Scan for the cell matching the given text and deliver its (x, y) coordinate at center. 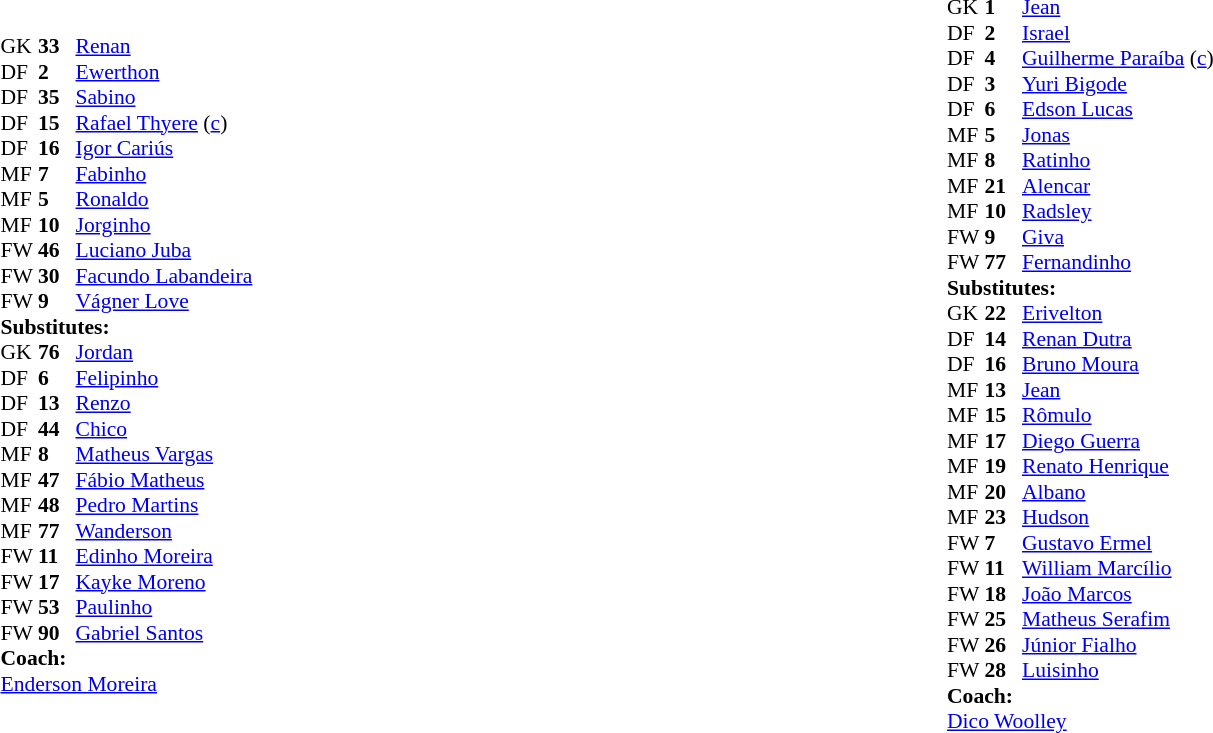
Renan (164, 46)
Jorginho (164, 224)
3 (1003, 84)
90 (57, 632)
35 (57, 97)
Gabriel Santos (164, 632)
46 (57, 250)
20 (1003, 492)
22 (1003, 313)
Enderson Moreira (126, 683)
Fabinho (164, 173)
23 (1003, 517)
Sabino (164, 97)
44 (57, 428)
Kayke Moreno (164, 581)
18 (1003, 594)
Luciano Juba (164, 250)
Rafael Thyere (c) (164, 122)
30 (57, 275)
Felipinho (164, 377)
Edinho Moreira (164, 556)
Facundo Labandeira (164, 275)
14 (1003, 339)
33 (57, 46)
Renzo (164, 403)
53 (57, 607)
Pedro Martins (164, 505)
Ewerthon (164, 71)
47 (57, 479)
25 (1003, 619)
Jordan (164, 352)
Chico (164, 428)
4 (1003, 59)
Coach: (126, 658)
Igor Cariús (164, 148)
Substitutes: (126, 326)
Ronaldo (164, 199)
19 (1003, 467)
26 (1003, 645)
28 (1003, 671)
48 (57, 505)
Vágner Love (164, 301)
Matheus Vargas (164, 454)
76 (57, 352)
Fábio Matheus (164, 479)
Wanderson (164, 530)
21 (1003, 186)
Paulinho (164, 607)
